Extract the (X, Y) coordinate from the center of the cell holding the provided text.  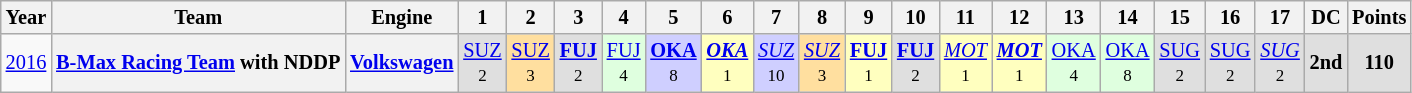
OKA4 (1074, 63)
4 (624, 17)
Year (26, 17)
Engine (402, 17)
2nd (1326, 63)
Team (198, 17)
14 (1128, 17)
Points (1379, 17)
5 (673, 17)
12 (1020, 17)
15 (1179, 17)
FUJ4 (624, 63)
7 (776, 17)
13 (1074, 17)
3 (578, 17)
2 (531, 17)
1 (482, 17)
Volkswagen (402, 63)
SUZ10 (776, 63)
110 (1379, 63)
DC (1326, 17)
17 (1280, 17)
OKA1 (728, 63)
10 (916, 17)
8 (822, 17)
SUZ2 (482, 63)
11 (966, 17)
6 (728, 17)
9 (868, 17)
2016 (26, 63)
FUJ1 (868, 63)
16 (1230, 17)
B-Max Racing Team with NDDP (198, 63)
